Extract the [x, y] coordinate from the center of the cell holding the provided text.  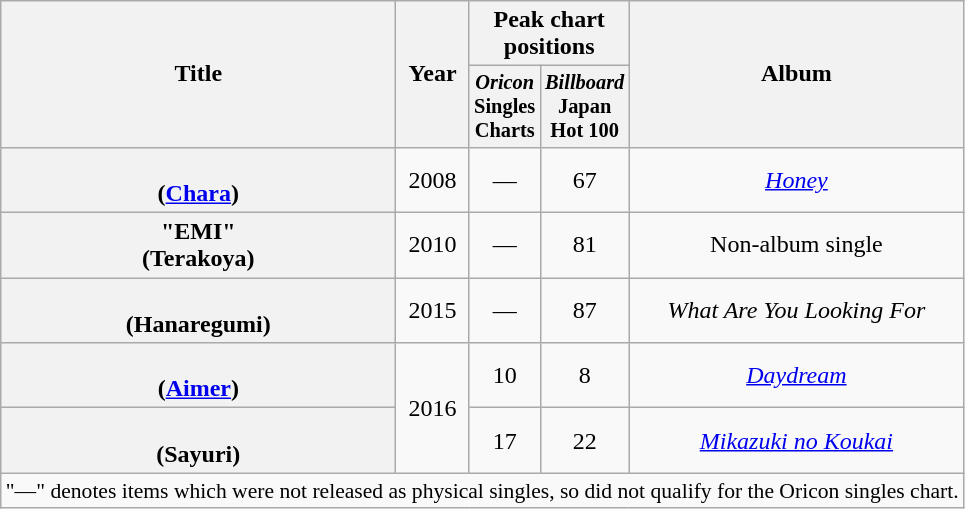
2008 [432, 180]
2015 [432, 310]
87 [584, 310]
Daydream [796, 376]
"EMI"(Terakoya) [198, 246]
(Chara) [198, 180]
Non-album single [796, 246]
67 [584, 180]
Mikazuki no Koukai [796, 440]
(Hanaregumi) [198, 310]
Oricon Singles Charts [504, 107]
Title [198, 74]
81 [584, 246]
Peak chart positions [549, 34]
17 [504, 440]
22 [584, 440]
8 [584, 376]
(Sayuri) [198, 440]
Billboard Japan Hot 100 [584, 107]
Honey [796, 180]
2010 [432, 246]
(Aimer) [198, 376]
2016 [432, 408]
10 [504, 376]
What Are You Looking For [796, 310]
"—" denotes items which were not released as physical singles, so did not qualify for the Oricon singles chart. [482, 491]
Year [432, 74]
Album [796, 74]
